Scan for the cell matching the given text and deliver its [x, y] coordinate at center. 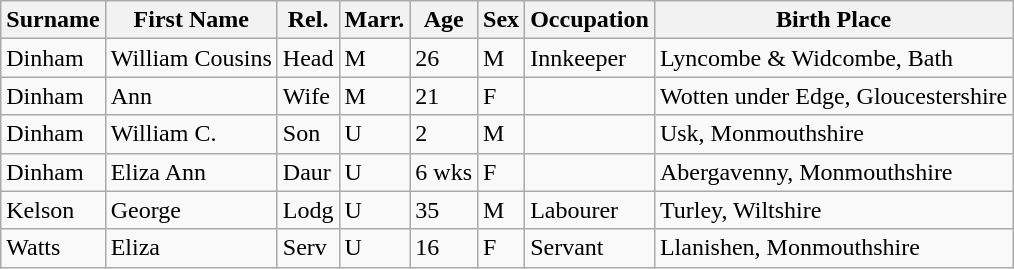
Abergavenny, Monmouthshire [833, 172]
Head [308, 58]
Rel. [308, 20]
Watts [53, 248]
Eliza [191, 248]
Servant [590, 248]
Surname [53, 20]
16 [444, 248]
Lodg [308, 210]
2 [444, 134]
George [191, 210]
Innkeeper [590, 58]
Sex [502, 20]
First Name [191, 20]
Wife [308, 96]
Llanishen, Monmouthshire [833, 248]
26 [444, 58]
Kelson [53, 210]
William C. [191, 134]
Lyncombe & Widcombe, Bath [833, 58]
Age [444, 20]
Birth Place [833, 20]
Son [308, 134]
Marr. [374, 20]
William Cousins [191, 58]
Eliza Ann [191, 172]
Wotten under Edge, Gloucestershire [833, 96]
Labourer [590, 210]
35 [444, 210]
Usk, Monmouthshire [833, 134]
Occupation [590, 20]
Ann [191, 96]
6 wks [444, 172]
Turley, Wiltshire [833, 210]
Daur [308, 172]
Serv [308, 248]
21 [444, 96]
